Identify which cell holds the provided text, then report its [X, Y] central coordinate. 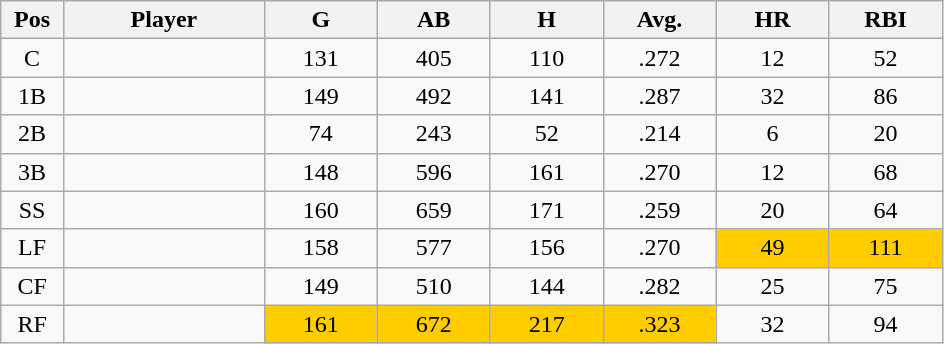
RF [32, 324]
148 [320, 172]
144 [546, 286]
.323 [660, 324]
94 [886, 324]
RBI [886, 20]
158 [320, 248]
243 [434, 134]
68 [886, 172]
LF [32, 248]
.272 [660, 58]
2B [32, 134]
86 [886, 96]
64 [886, 210]
Avg. [660, 20]
659 [434, 210]
49 [772, 248]
596 [434, 172]
171 [546, 210]
217 [546, 324]
.282 [660, 286]
3B [32, 172]
.259 [660, 210]
25 [772, 286]
160 [320, 210]
C [32, 58]
1B [32, 96]
577 [434, 248]
6 [772, 134]
110 [546, 58]
Player [164, 20]
H [546, 20]
510 [434, 286]
405 [434, 58]
HR [772, 20]
492 [434, 96]
SS [32, 210]
75 [886, 286]
74 [320, 134]
672 [434, 324]
131 [320, 58]
156 [546, 248]
111 [886, 248]
Pos [32, 20]
G [320, 20]
AB [434, 20]
141 [546, 96]
CF [32, 286]
.214 [660, 134]
.287 [660, 96]
